Capture the cell that displays the provided text and extract its (X, Y) central coordinate. 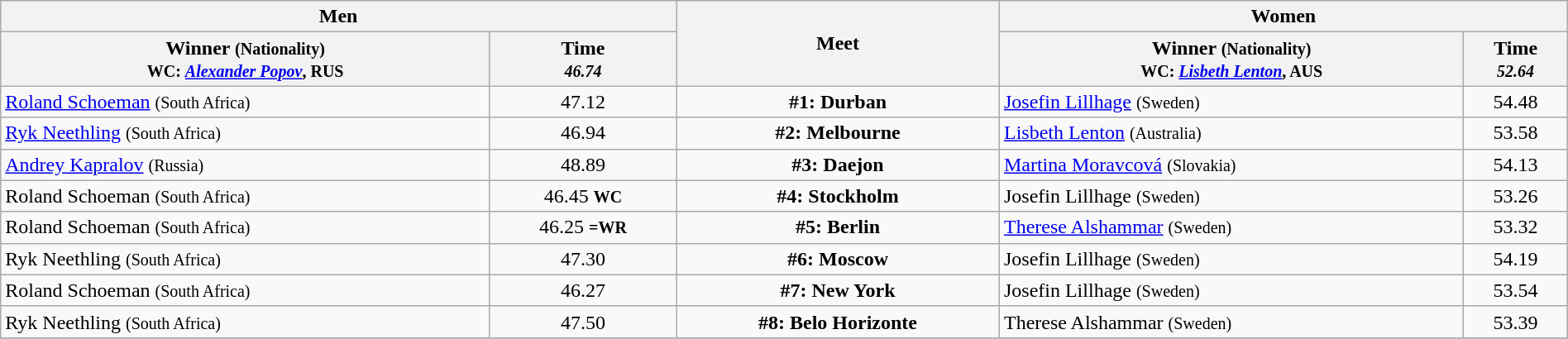
53.54 (1515, 290)
Women (1284, 17)
54.19 (1515, 259)
#8: Belo Horizonte (839, 322)
Andrey Kapralov (Russia) (246, 165)
#3: Daejon (839, 165)
47.12 (582, 102)
#5: Berlin (839, 227)
#2: Melbourne (839, 133)
Martina Moravcová (Slovakia) (1231, 165)
Time46.74 (582, 60)
47.50 (582, 322)
Lisbeth Lenton (Australia) (1231, 133)
54.13 (1515, 165)
Winner (Nationality)WC: Lisbeth Lenton, AUS (1231, 60)
47.30 (582, 259)
46.94 (582, 133)
Men (339, 17)
54.48 (1515, 102)
#6: Moscow (839, 259)
Meet (839, 43)
46.25 =WR (582, 227)
46.45 WC (582, 196)
Time52.64 (1515, 60)
46.27 (582, 290)
#1: Durban (839, 102)
Winner (Nationality)WC: Alexander Popov, RUS (246, 60)
48.89 (582, 165)
53.26 (1515, 196)
53.32 (1515, 227)
53.39 (1515, 322)
#4: Stockholm (839, 196)
#7: New York (839, 290)
53.58 (1515, 133)
